Search for the cell housing the specified text and yield its [x, y] center coordinate. 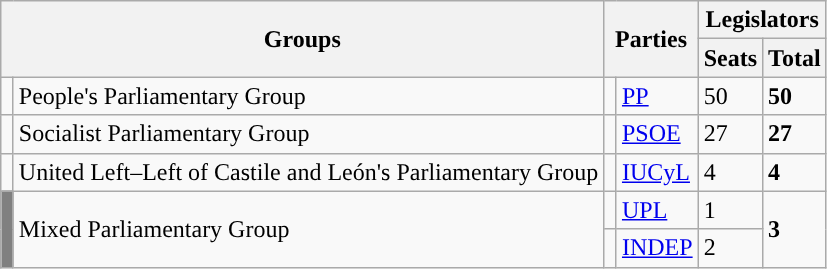
INDEP [657, 248]
Legislators [762, 20]
PSOE [657, 134]
2 [730, 248]
Groups [302, 39]
1 [730, 210]
Seats [730, 58]
UPL [657, 210]
Parties [651, 39]
IUCyL [657, 172]
3 [795, 229]
People's Parliamentary Group [308, 96]
United Left–Left of Castile and León's Parliamentary Group [308, 172]
Socialist Parliamentary Group [308, 134]
Total [795, 58]
PP [657, 96]
Mixed Parliamentary Group [308, 229]
